Locate the cell with the specified text and output its [X, Y] center coordinate. 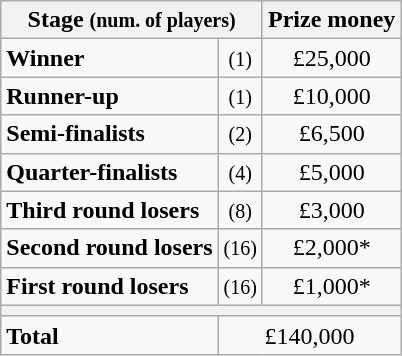
£25,000 [331, 58]
First round losers [110, 286]
£10,000 [331, 96]
Total [110, 335]
Second round losers [110, 248]
£2,000* [331, 248]
£6,500 [331, 134]
£3,000 [331, 210]
(8) [240, 210]
Winner [110, 58]
Stage (num. of players) [132, 20]
Runner-up [110, 96]
(2) [240, 134]
£140,000 [310, 335]
Semi-finalists [110, 134]
£5,000 [331, 172]
Prize money [331, 20]
Quarter-finalists [110, 172]
(4) [240, 172]
£1,000* [331, 286]
Third round losers [110, 210]
